For the text-containing cell, return its midpoint in [x, y] coordinate format. 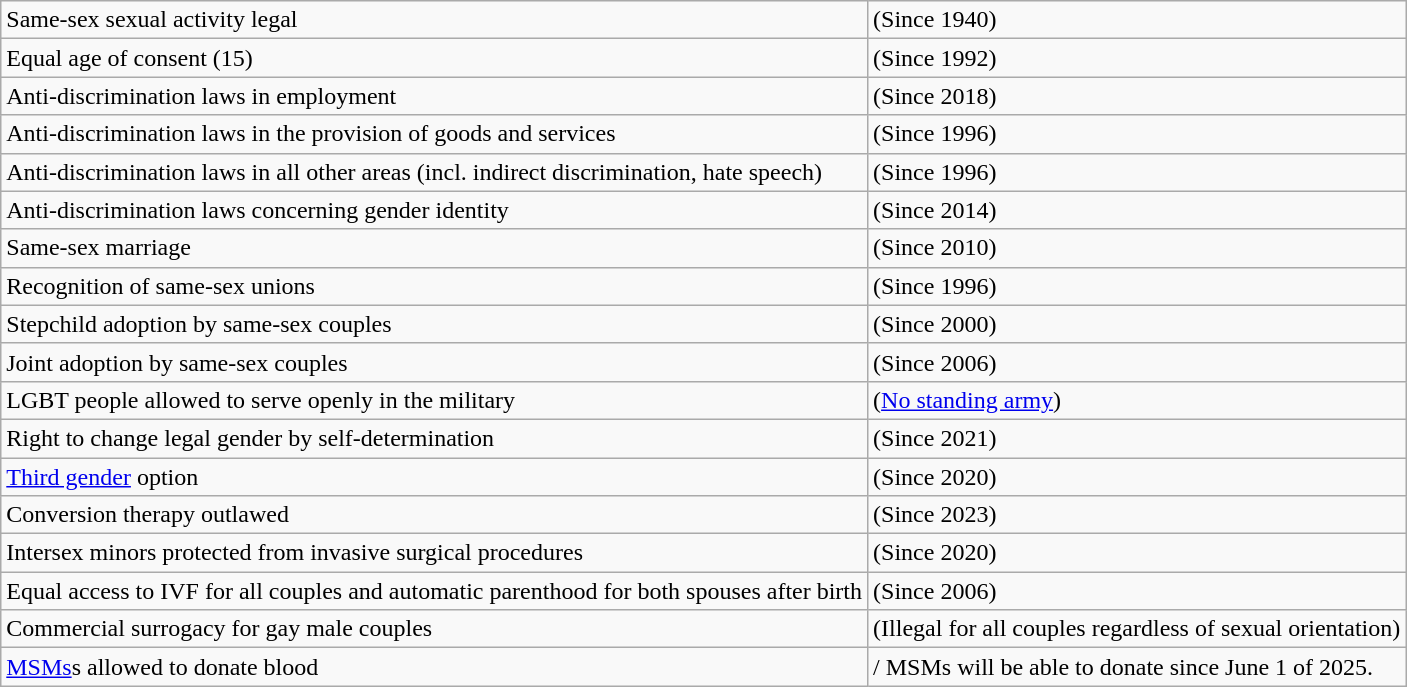
(Since 2023) [1137, 515]
(Since 1992) [1137, 58]
Intersex minors protected from invasive surgical procedures [434, 553]
Third gender option [434, 477]
Conversion therapy outlawed [434, 515]
(Since 2010) [1137, 248]
Recognition of same-sex unions [434, 286]
LGBT people allowed to serve openly in the military [434, 400]
MSMss allowed to donate blood [434, 667]
Joint adoption by same-sex couples [434, 362]
Anti-discrimination laws in the provision of goods and services [434, 134]
Same-sex marriage [434, 248]
Commercial surrogacy for gay male couples [434, 629]
(Since 2000) [1137, 324]
(No standing army) [1137, 400]
(Since 2014) [1137, 210]
(Since 2021) [1137, 438]
Right to change legal gender by self-determination [434, 438]
Anti-discrimination laws concerning gender identity [434, 210]
Stepchild adoption by same-sex couples [434, 324]
(Since 1940) [1137, 20]
Same-sex sexual activity legal [434, 20]
Equal access to IVF for all couples and automatic parenthood for both spouses after birth [434, 591]
(Since 2018) [1137, 96]
(Illegal for all couples regardless of sexual orientation) [1137, 629]
/ MSMs will be able to donate since June 1 of 2025. [1137, 667]
Anti-discrimination laws in all other areas (incl. indirect discrimination, hate speech) [434, 172]
Anti-discrimination laws in employment [434, 96]
Equal age of consent (15) [434, 58]
